Detect which cell encompasses the target text, then output its [X, Y] center coordinate. 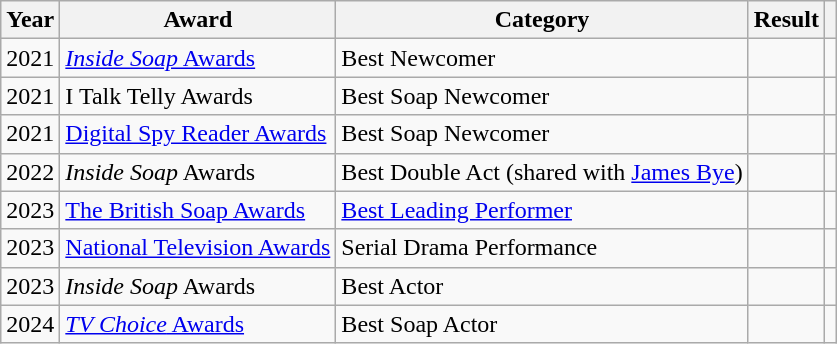
Digital Spy Reader Awards [198, 134]
Year [30, 20]
Best Newcomer [542, 58]
Serial Drama Performance [542, 248]
I Talk Telly Awards [198, 96]
2024 [30, 324]
Award [198, 20]
Result [786, 20]
Best Double Act (shared with James Bye) [542, 172]
2022 [30, 172]
TV Choice Awards [198, 324]
National Television Awards [198, 248]
Best Actor [542, 286]
Best Soap Actor [542, 324]
Best Leading Performer [542, 210]
Category [542, 20]
The British Soap Awards [198, 210]
